Search for the cell housing the specified text and yield its [x, y] center coordinate. 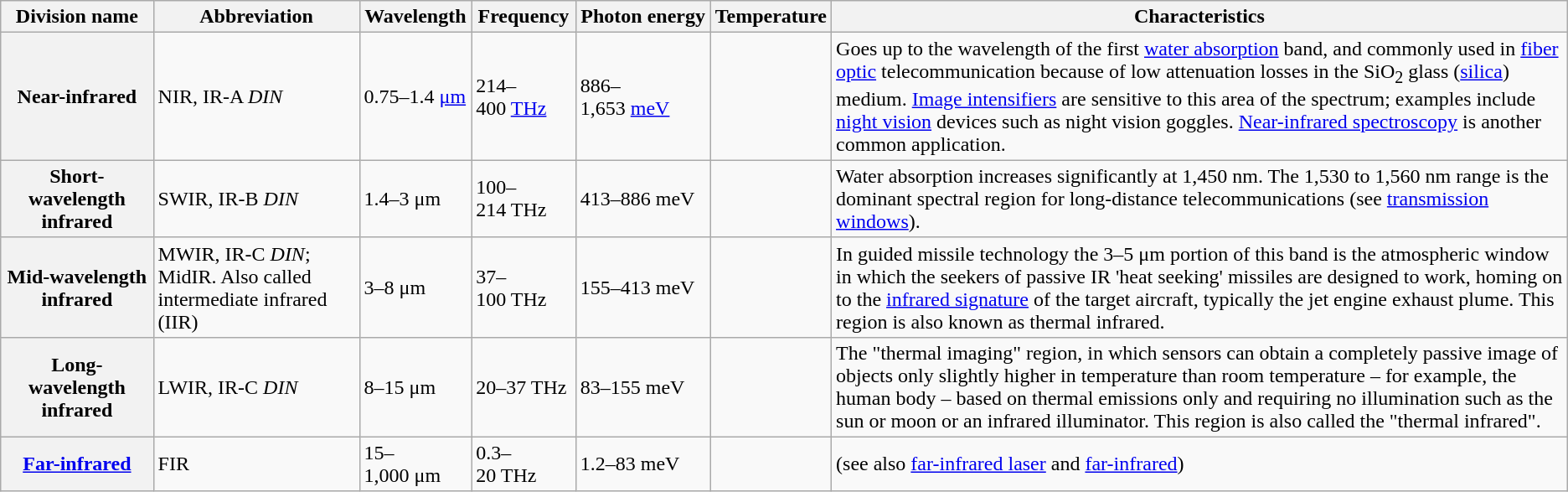
20–37 THz [524, 387]
15–1,000 μm [415, 464]
0.75–1.4 μm [415, 96]
1.2–83 meV [643, 464]
Characteristics [1199, 17]
155–413 meV [643, 287]
SWIR, IR-B DIN [256, 199]
214–400 THz [524, 96]
Wavelength [415, 17]
(see also far-infrared laser and far-infrared) [1199, 464]
Frequency [524, 17]
Short-wavelength infrared [77, 199]
0.3–20 THz [524, 464]
NIR, IR-A DIN [256, 96]
37–100 THz [524, 287]
Long-wavelength infrared [77, 387]
Near-infrared [77, 96]
Photon energy [643, 17]
Far-infrared [77, 464]
Abbreviation [256, 17]
LWIR, IR-C DIN [256, 387]
1.4–3 μm [415, 199]
MWIR, IR-C DIN; MidIR. Also called intermediate infrared (IIR) [256, 287]
886–1,653 meV [643, 96]
Temperature [771, 17]
Division name [77, 17]
Mid-wavelength infrared [77, 287]
8–15 μm [415, 387]
83–155 meV [643, 387]
3–8 μm [415, 287]
FIR [256, 464]
100–214 THz [524, 199]
413–886 meV [643, 199]
